Pinpoint the cell where the given text exists, returning its (x, y) midpoint coordinate. 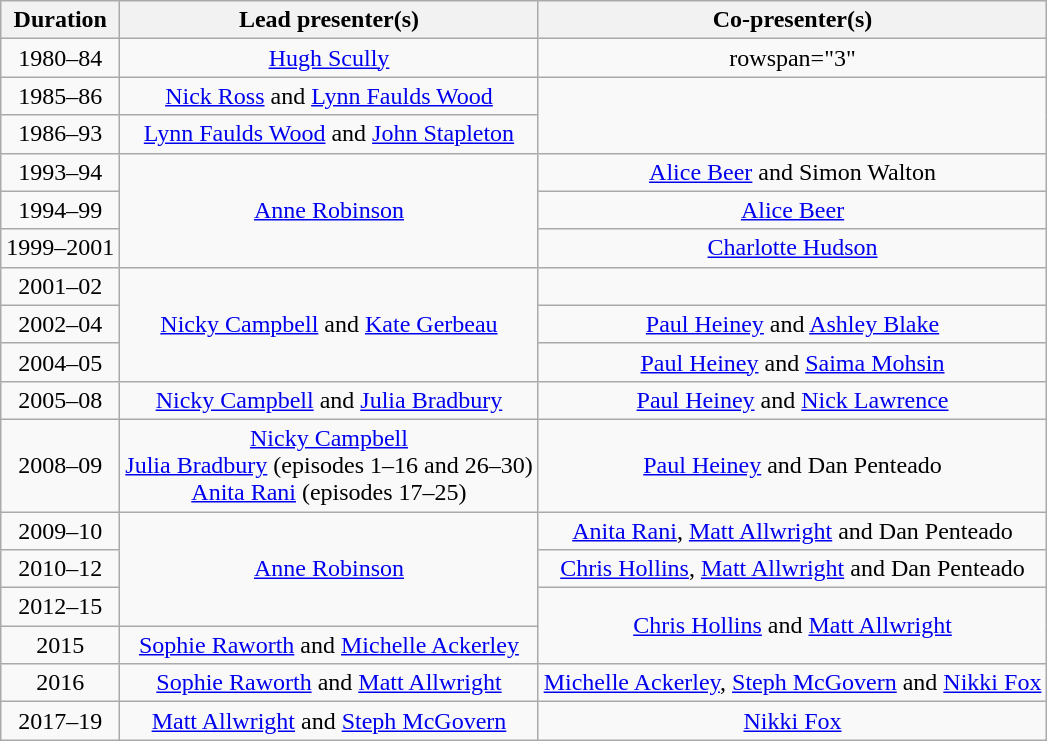
2004–05 (60, 362)
Alice Beer (792, 210)
Co-presenter(s) (792, 20)
2010–12 (60, 569)
Sophie Raworth and Matt Allwright (329, 683)
2015 (60, 645)
2001–02 (60, 286)
Paul Heiney and Dan Penteado (792, 465)
Matt Allwright and Steph McGovern (329, 721)
2002–04 (60, 324)
2008–09 (60, 465)
2012–15 (60, 607)
1993–94 (60, 172)
Chris Hollins, Matt Allwright and Dan Penteado (792, 569)
Paul Heiney and Saima Mohsin (792, 362)
2005–08 (60, 400)
Charlotte Hudson (792, 248)
Michelle Ackerley, Steph McGovern and Nikki Fox (792, 683)
Nicky Campbell Julia Bradbury (episodes 1–16 and 26–30) Anita Rani (episodes 17–25) (329, 465)
1985–86 (60, 96)
Lynn Faulds Wood and John Stapleton (329, 134)
Sophie Raworth and Michelle Ackerley (329, 645)
2017–19 (60, 721)
Alice Beer and Simon Walton (792, 172)
Duration (60, 20)
Nikki Fox (792, 721)
2016 (60, 683)
Paul Heiney and Ashley Blake (792, 324)
1980–84 (60, 58)
1994–99 (60, 210)
Nick Ross and Lynn Faulds Wood (329, 96)
Chris Hollins and Matt Allwright (792, 626)
Paul Heiney and Nick Lawrence (792, 400)
1999–2001 (60, 248)
Nicky Campbell and Julia Bradbury (329, 400)
Nicky Campbell and Kate Gerbeau (329, 324)
rowspan="3" (792, 58)
Anita Rani, Matt Allwright and Dan Penteado (792, 531)
1986–93 (60, 134)
2009–10 (60, 531)
Hugh Scully (329, 58)
Lead presenter(s) (329, 20)
